Provide the (x, y) coordinate of the cell's center where the given text is located.  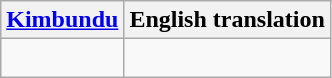
Kimbundu (62, 20)
English translation (227, 20)
